Return the [x, y] coordinate for the center point of the cell that contains the specified text.  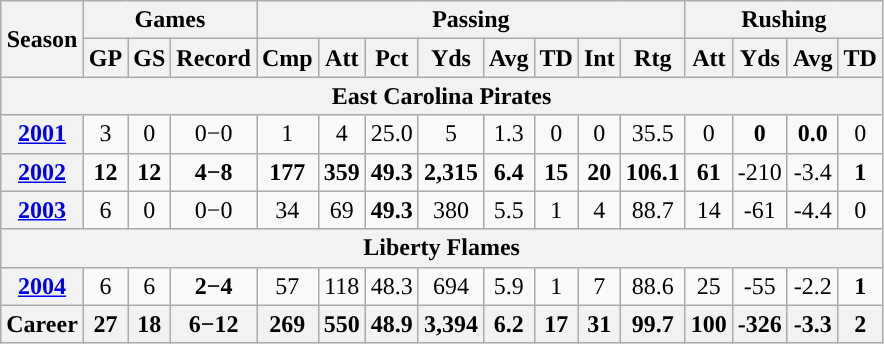
2002 [42, 172]
14 [708, 210]
25 [708, 286]
Career [42, 324]
GP [105, 58]
2 [860, 324]
3 [105, 134]
5.5 [508, 210]
57 [287, 286]
3,394 [450, 324]
East Carolina Pirates [442, 96]
31 [599, 324]
18 [150, 324]
2004 [42, 286]
2001 [42, 134]
88.6 [652, 286]
69 [342, 210]
48.3 [392, 286]
1.3 [508, 134]
6−12 [214, 324]
61 [708, 172]
694 [450, 286]
Rtg [652, 58]
20 [599, 172]
Games [170, 20]
177 [287, 172]
6.4 [508, 172]
380 [450, 210]
2,315 [450, 172]
100 [708, 324]
0.0 [812, 134]
269 [287, 324]
106.1 [652, 172]
7 [599, 286]
-210 [760, 172]
17 [556, 324]
99.7 [652, 324]
5 [450, 134]
550 [342, 324]
6.2 [508, 324]
Season [42, 39]
-326 [760, 324]
34 [287, 210]
Int [599, 58]
27 [105, 324]
Record [214, 58]
88.7 [652, 210]
2−4 [214, 286]
Passing [470, 20]
15 [556, 172]
-61 [760, 210]
359 [342, 172]
25.0 [392, 134]
-3.3 [812, 324]
118 [342, 286]
-4.4 [812, 210]
Cmp [287, 58]
GS [150, 58]
35.5 [652, 134]
48.9 [392, 324]
Pct [392, 58]
Liberty Flames [442, 248]
Rushing [784, 20]
5.9 [508, 286]
-3.4 [812, 172]
4−8 [214, 172]
-55 [760, 286]
-2.2 [812, 286]
2003 [42, 210]
